Capture the cell that displays the provided text and extract its (x, y) central coordinate. 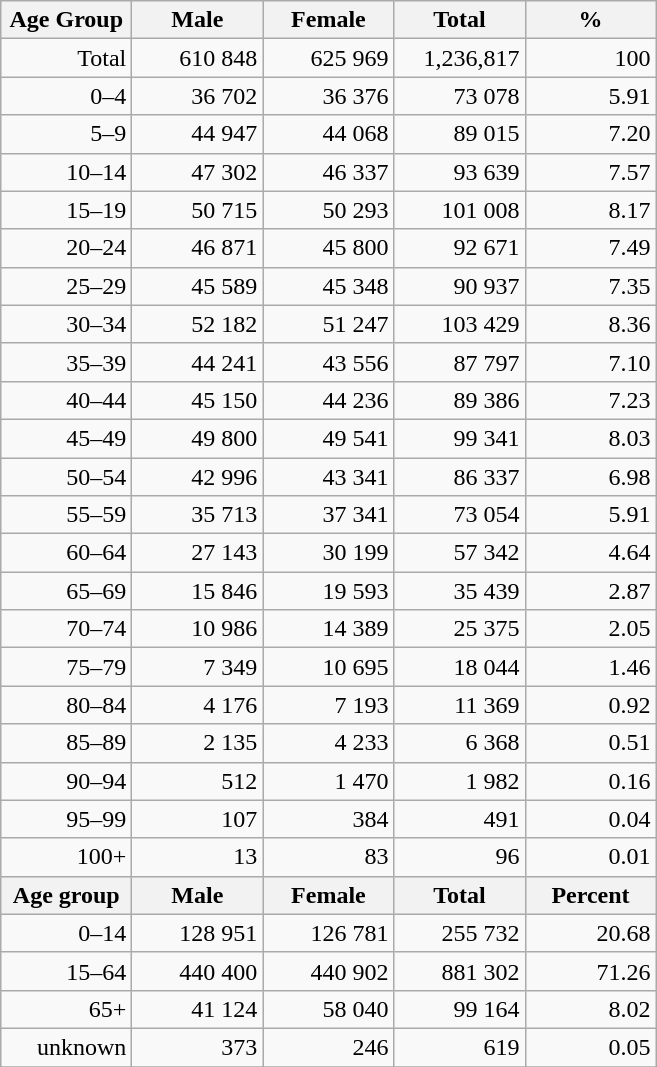
27 143 (198, 553)
% (590, 20)
0.16 (590, 781)
19 593 (328, 591)
8.03 (590, 438)
15–64 (66, 971)
44 947 (198, 134)
50 293 (328, 210)
55–59 (66, 515)
73 054 (460, 515)
90–94 (66, 781)
40–44 (66, 400)
35 713 (198, 515)
50 715 (198, 210)
42 996 (198, 477)
4.64 (590, 553)
35 439 (460, 591)
881 302 (460, 971)
6.98 (590, 477)
60–64 (66, 553)
30 199 (328, 553)
50–54 (66, 477)
46 871 (198, 248)
52 182 (198, 324)
1 982 (460, 781)
13 (198, 857)
45 150 (198, 400)
44 068 (328, 134)
93 639 (460, 172)
90 937 (460, 286)
100 (590, 58)
440 902 (328, 971)
8.17 (590, 210)
99 164 (460, 1009)
8.36 (590, 324)
625 969 (328, 58)
65+ (66, 1009)
0.51 (590, 743)
83 (328, 857)
45–49 (66, 438)
89 386 (460, 400)
43 341 (328, 477)
0.04 (590, 819)
107 (198, 819)
58 040 (328, 1009)
41 124 (198, 1009)
255 732 (460, 933)
7.57 (590, 172)
80–84 (66, 705)
7 349 (198, 667)
103 429 (460, 324)
65–69 (66, 591)
2 135 (198, 743)
373 (198, 1047)
75–79 (66, 667)
45 348 (328, 286)
7.23 (590, 400)
1.46 (590, 667)
6 368 (460, 743)
49 541 (328, 438)
384 (328, 819)
85–89 (66, 743)
71.26 (590, 971)
100+ (66, 857)
0.05 (590, 1047)
25 375 (460, 629)
2.05 (590, 629)
99 341 (460, 438)
25–29 (66, 286)
10 695 (328, 667)
70–74 (66, 629)
47 302 (198, 172)
Percent (590, 895)
14 389 (328, 629)
15 846 (198, 591)
246 (328, 1047)
7.20 (590, 134)
45 589 (198, 286)
36 702 (198, 96)
30–34 (66, 324)
44 241 (198, 362)
8.02 (590, 1009)
4 176 (198, 705)
0.01 (590, 857)
96 (460, 857)
0.92 (590, 705)
7.35 (590, 286)
128 951 (198, 933)
37 341 (328, 515)
unknown (66, 1047)
44 236 (328, 400)
5–9 (66, 134)
126 781 (328, 933)
1 470 (328, 781)
101 008 (460, 210)
7 193 (328, 705)
7.49 (590, 248)
20–24 (66, 248)
51 247 (328, 324)
86 337 (460, 477)
7.10 (590, 362)
35–39 (66, 362)
Age Group (66, 20)
43 556 (328, 362)
0–14 (66, 933)
73 078 (460, 96)
440 400 (198, 971)
10 986 (198, 629)
92 671 (460, 248)
95–99 (66, 819)
610 848 (198, 58)
87 797 (460, 362)
10–14 (66, 172)
89 015 (460, 134)
619 (460, 1047)
46 337 (328, 172)
4 233 (328, 743)
11 369 (460, 705)
18 044 (460, 667)
Age group (66, 895)
45 800 (328, 248)
20.68 (590, 933)
2.87 (590, 591)
15–19 (66, 210)
512 (198, 781)
57 342 (460, 553)
49 800 (198, 438)
0–4 (66, 96)
491 (460, 819)
1,236,817 (460, 58)
36 376 (328, 96)
